For the text-containing cell, return its midpoint in [X, Y] coordinate format. 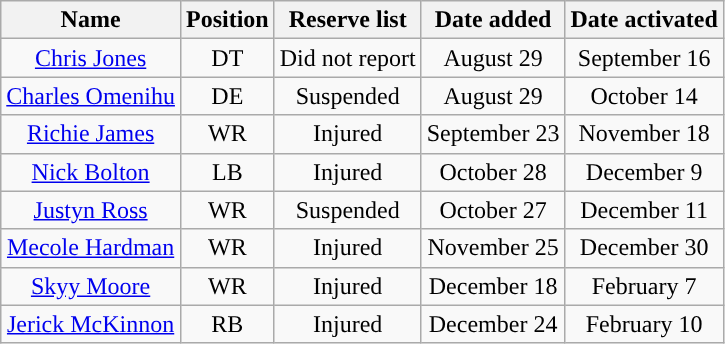
December 18 [493, 286]
September 23 [493, 134]
Chris Jones [91, 58]
Skyy Moore [91, 286]
December 11 [644, 210]
October 27 [493, 210]
Date added [493, 20]
Nick Bolton [91, 172]
Richie James [91, 134]
Date activated [644, 20]
LB [227, 172]
Name [91, 20]
RB [227, 324]
Did not report [348, 58]
October 14 [644, 96]
Position [227, 20]
February 10 [644, 324]
November 18 [644, 134]
Justyn Ross [91, 210]
Mecole Hardman [91, 248]
October 28 [493, 172]
September 16 [644, 58]
Jerick McKinnon [91, 324]
November 25 [493, 248]
December 24 [493, 324]
Reserve list [348, 20]
December 9 [644, 172]
December 30 [644, 248]
DT [227, 58]
Charles Omenihu [91, 96]
DE [227, 96]
February 7 [644, 286]
